Return (X, Y) of the center of cell containing provided text 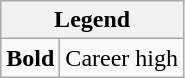
Career high (122, 58)
Legend (92, 20)
Bold (30, 58)
